Detect which cell encompasses the target text, then output its [X, Y] center coordinate. 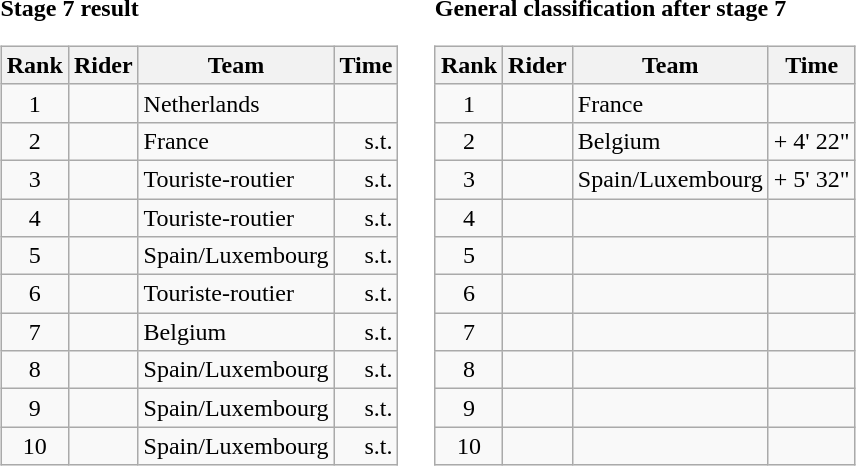
+ 5' 32" [812, 179]
Netherlands [236, 103]
+ 4' 22" [812, 141]
